Search for the cell housing the specified text and yield its [x, y] center coordinate. 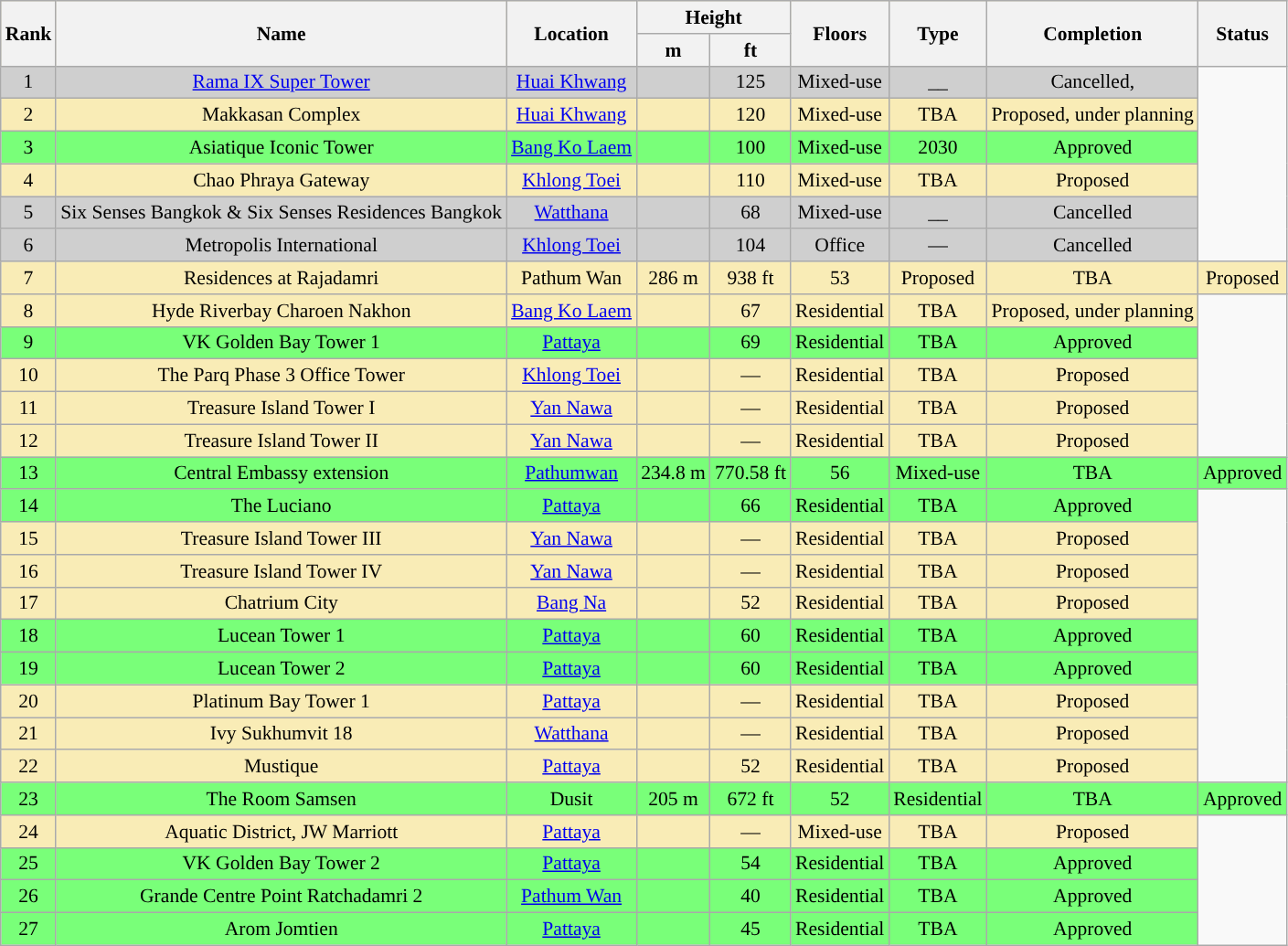
VK Golden Bay Tower 2 [282, 864]
45 [750, 930]
ft [750, 50]
20 [29, 701]
Makkasan Complex [282, 115]
53 [839, 278]
The Room Samsen [282, 799]
Treasure Island Tower I [282, 409]
67 [750, 311]
14 [29, 506]
938 ft [750, 278]
26 [29, 897]
Chatrium City [282, 603]
21 [29, 734]
Arom Jomtien [282, 930]
Pathumwan [571, 473]
Location [571, 33]
Mustique [282, 767]
15 [29, 538]
104 [750, 246]
Office [839, 246]
Treasure Island Tower III [282, 538]
Rama IX Super Tower [282, 82]
Treasure Island Tower II [282, 441]
3 [29, 148]
Floors [839, 33]
19 [29, 669]
125 [750, 82]
The Parq Phase 3 Office Tower [282, 376]
Type [938, 33]
234.8 m [673, 473]
Lucean Tower 2 [282, 669]
Dusit [571, 799]
Grande Centre Point Ratchadamri 2 [282, 897]
68 [750, 213]
Platinum Bay Tower 1 [282, 701]
27 [29, 930]
Ivy Sukhumvit 18 [282, 734]
Metropolis International [282, 246]
1 [29, 82]
4 [29, 180]
110 [750, 180]
Height [713, 17]
13 [29, 473]
18 [29, 636]
2 [29, 115]
66 [750, 506]
10 [29, 376]
Aquatic District, JW Marriott [282, 832]
Central Embassy extension [282, 473]
11 [29, 409]
770.58 ft [750, 473]
54 [750, 864]
m [673, 50]
Asiatique Iconic Tower [282, 148]
VK Golden Bay Tower 1 [282, 343]
7 [29, 278]
The Luciano [282, 506]
205 m [673, 799]
9 [29, 343]
Cancelled, [1093, 82]
Chao Phraya Gateway [282, 180]
6 [29, 246]
56 [839, 473]
22 [29, 767]
5 [29, 213]
Bang Na [571, 603]
25 [29, 864]
12 [29, 441]
17 [29, 603]
120 [750, 115]
Six Senses Bangkok & Six Senses Residences Bangkok [282, 213]
Treasure Island Tower IV [282, 571]
Name [282, 33]
Rank [29, 33]
23 [29, 799]
8 [29, 311]
100 [750, 148]
Residences at Rajadamri [282, 278]
Hyde Riverbay Charoen Nakhon [282, 311]
40 [750, 897]
24 [29, 832]
Completion [1093, 33]
286 m [673, 278]
672 ft [750, 799]
16 [29, 571]
2030 [938, 148]
Status [1242, 33]
Lucean Tower 1 [282, 636]
69 [750, 343]
